Scan for the cell matching the given text and deliver its (x, y) coordinate at center. 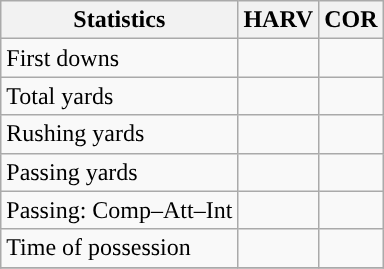
Statistics (120, 20)
First downs (120, 58)
Time of possession (120, 248)
HARV (278, 20)
COR (351, 20)
Total yards (120, 96)
Passing: Comp–Att–Int (120, 210)
Rushing yards (120, 134)
Passing yards (120, 172)
